Search for the cell housing the specified text and yield its [X, Y] center coordinate. 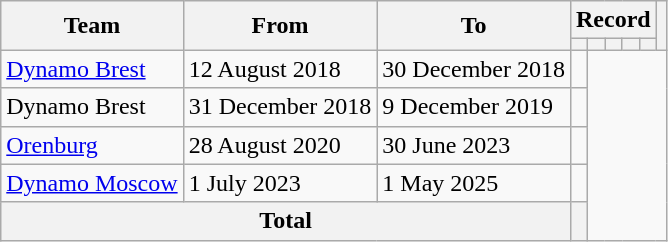
Total [286, 221]
31 December 2018 [280, 107]
9 December 2019 [474, 107]
28 August 2020 [280, 145]
30 June 2023 [474, 145]
1 May 2025 [474, 183]
12 August 2018 [280, 69]
Team [92, 26]
Dynamo Moscow [92, 183]
Orenburg [92, 145]
30 December 2018 [474, 69]
To [474, 26]
1 July 2023 [280, 183]
Record [613, 20]
From [280, 26]
